Return the (X, Y) coordinate for the center point of the cell that contains the specified text.  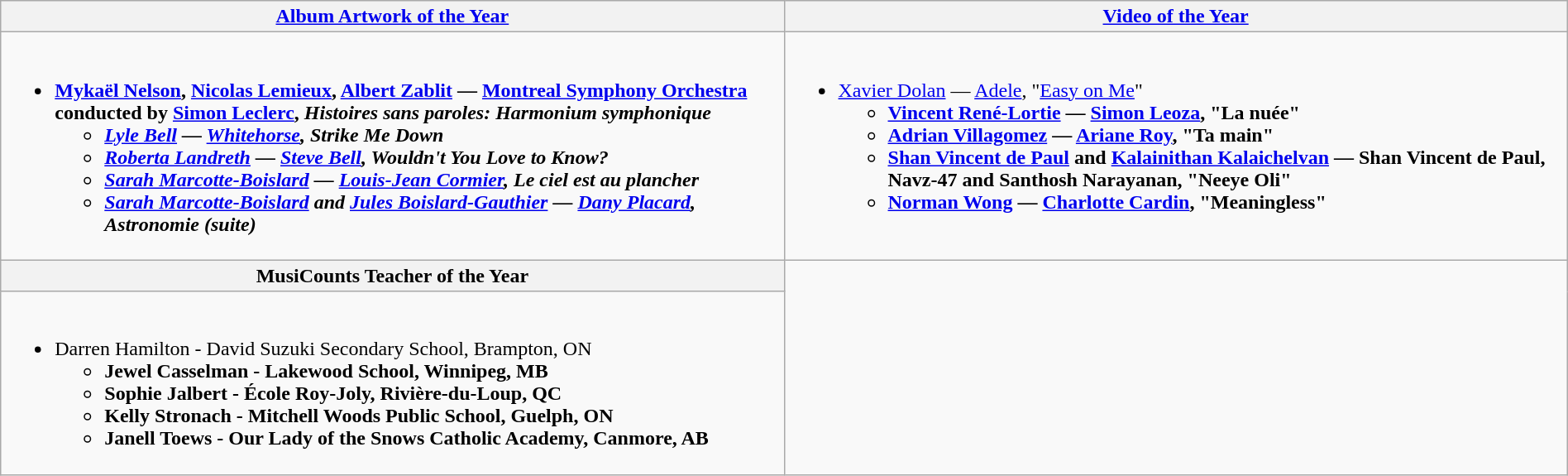
Album Artwork of the Year (392, 17)
MusiCounts Teacher of the Year (392, 276)
Video of the Year (1176, 17)
